From the cell containing the given text, extract its center point as (x, y) coordinate. 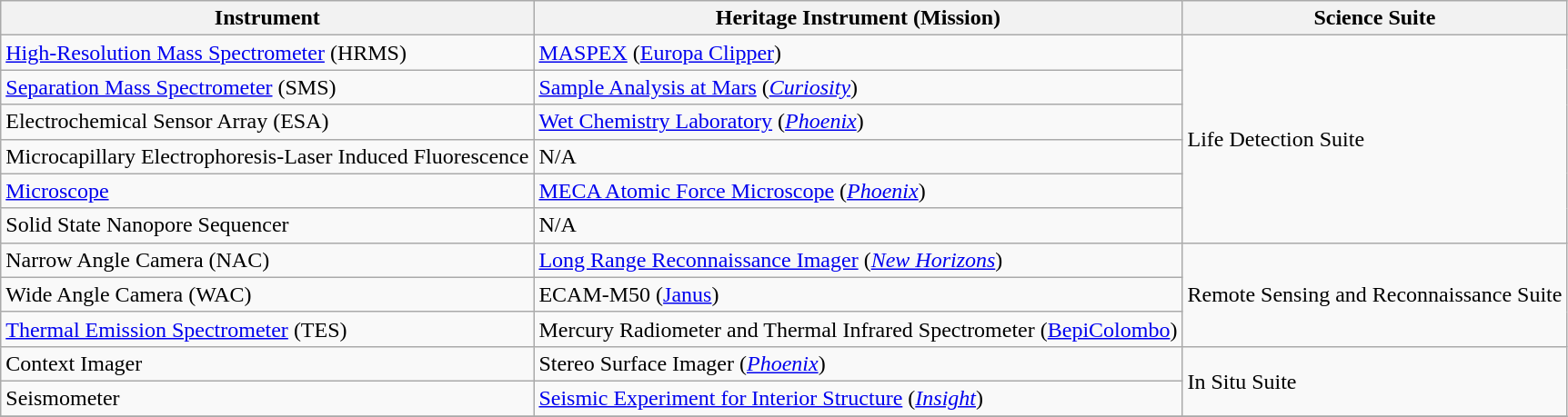
High-Resolution Mass Spectrometer (HRMS) (267, 53)
Stereo Surface Imager (Phoenix) (859, 363)
Sample Analysis at Mars (Curiosity) (859, 87)
Narrow Angle Camera (NAC) (267, 260)
Science Suite (1375, 18)
ECAM-M50 (Janus) (859, 294)
Remote Sensing and Reconnaissance Suite (1375, 294)
Separation Mass Spectrometer (SMS) (267, 87)
Heritage Instrument (Mission) (859, 18)
Solid State Nanopore Sequencer (267, 225)
MECA Atomic Force Microscope (Phoenix) (859, 191)
Seismometer (267, 398)
Electrochemical Sensor Array (ESA) (267, 122)
Long Range Reconnaissance Imager (New Horizons) (859, 260)
Wet Chemistry Laboratory (Phoenix) (859, 122)
Mercury Radiometer and Thermal Infrared Spectrometer (BepiColombo) (859, 329)
Context Imager (267, 363)
In Situ Suite (1375, 381)
Thermal Emission Spectrometer (TES) (267, 329)
Microscope (267, 191)
Instrument (267, 18)
Seismic Experiment for Interior Structure (Insight) (859, 398)
MASPEX (Europa Clipper) (859, 53)
Microcapillary Electrophoresis-Laser Induced Fluorescence (267, 156)
Life Detection Suite (1375, 139)
Wide Angle Camera (WAC) (267, 294)
